Provide the [X, Y] coordinate of the cell's center where the given text is located.  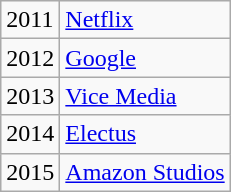
2014 [30, 134]
Netflix [145, 20]
2015 [30, 172]
Electus [145, 134]
2011 [30, 20]
2012 [30, 58]
Amazon Studios [145, 172]
Google [145, 58]
2013 [30, 96]
Vice Media [145, 96]
